From the cell containing the given text, extract its center point as [X, Y] coordinate. 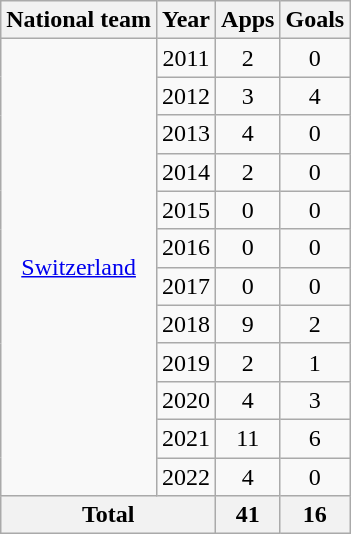
Switzerland [79, 268]
2016 [186, 248]
2020 [186, 400]
2011 [186, 58]
2014 [186, 172]
2017 [186, 286]
Total [108, 515]
1 [315, 362]
2019 [186, 362]
Goals [315, 20]
16 [315, 515]
2022 [186, 477]
Year [186, 20]
2012 [186, 96]
2021 [186, 438]
41 [248, 515]
2013 [186, 134]
National team [79, 20]
11 [248, 438]
6 [315, 438]
2018 [186, 324]
2015 [186, 210]
Apps [248, 20]
9 [248, 324]
